Return (x, y) of the center of cell containing provided text 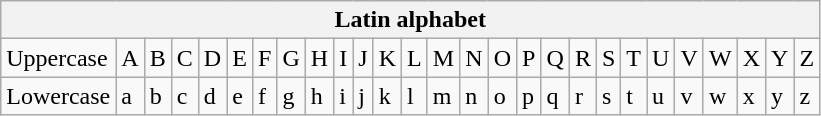
H (319, 58)
q (555, 96)
f (264, 96)
I (344, 58)
r (582, 96)
d (212, 96)
e (240, 96)
v (689, 96)
o (502, 96)
K (387, 58)
p (529, 96)
W (720, 58)
h (319, 96)
M (443, 58)
g (291, 96)
J (363, 58)
n (474, 96)
t (634, 96)
m (443, 96)
s (608, 96)
L (415, 58)
D (212, 58)
u (661, 96)
k (387, 96)
c (184, 96)
a (130, 96)
Latin alphabet (410, 20)
S (608, 58)
R (582, 58)
C (184, 58)
O (502, 58)
U (661, 58)
X (751, 58)
E (240, 58)
T (634, 58)
w (720, 96)
F (264, 58)
V (689, 58)
Q (555, 58)
Z (807, 58)
N (474, 58)
Lowercase (58, 96)
z (807, 96)
A (130, 58)
Uppercase (58, 58)
j (363, 96)
b (158, 96)
l (415, 96)
i (344, 96)
P (529, 58)
G (291, 58)
Y (780, 58)
x (751, 96)
y (780, 96)
B (158, 58)
